Detect which cell encompasses the target text, then output its [x, y] center coordinate. 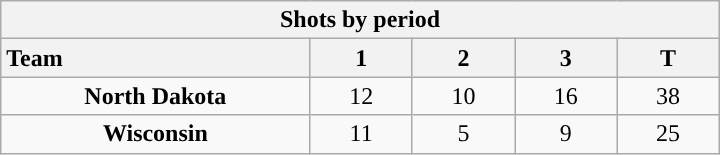
11 [361, 134]
10 [463, 96]
Team [156, 58]
25 [668, 134]
1 [361, 58]
5 [463, 134]
North Dakota [156, 96]
16 [566, 96]
38 [668, 96]
T [668, 58]
2 [463, 58]
3 [566, 58]
9 [566, 134]
12 [361, 96]
Wisconsin [156, 134]
Shots by period [360, 20]
